For the text-containing cell, return its midpoint in (X, Y) coordinate format. 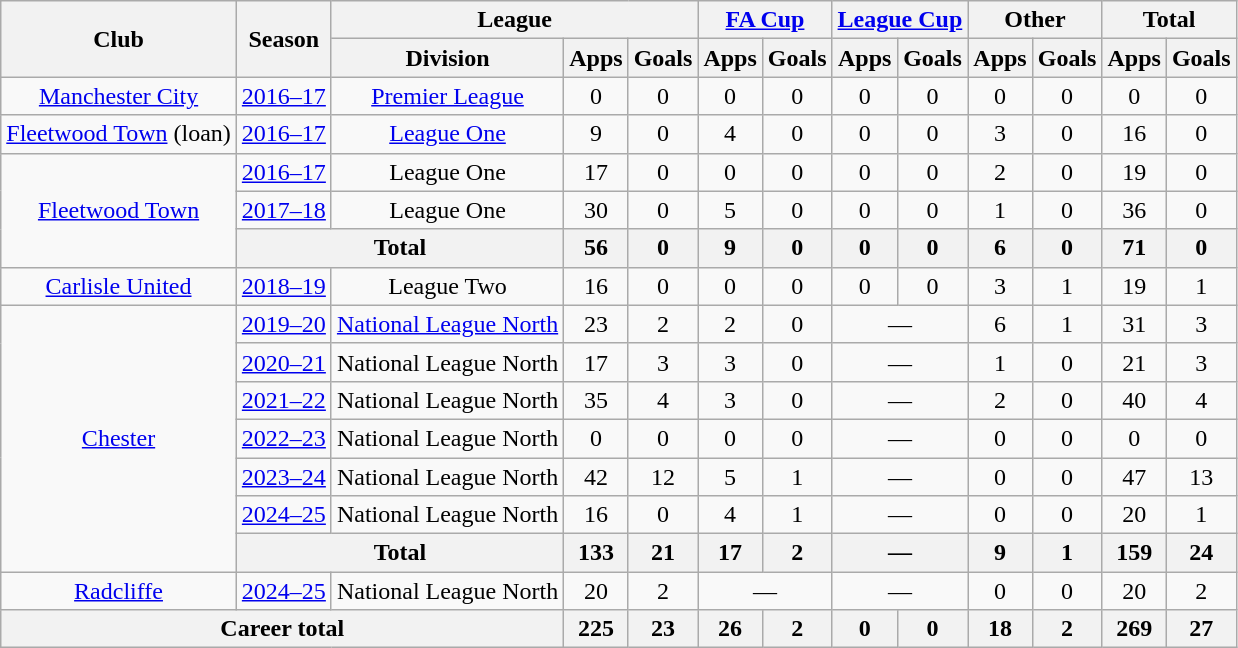
42 (596, 477)
League (514, 20)
League Two (447, 286)
Chester (119, 438)
Career total (282, 629)
71 (1134, 248)
26 (730, 629)
40 (1134, 400)
Club (119, 39)
Fleetwood Town (loan) (119, 134)
36 (1134, 210)
30 (596, 210)
18 (1000, 629)
Other (1035, 20)
FA Cup (765, 20)
League Cup (900, 20)
133 (596, 553)
47 (1134, 477)
2020–21 (284, 362)
Carlisle United (119, 286)
2021–22 (284, 400)
Fleetwood Town (119, 210)
Division (447, 58)
13 (1201, 477)
Manchester City (119, 96)
225 (596, 629)
2022–23 (284, 438)
269 (1134, 629)
Radcliffe (119, 591)
35 (596, 400)
2018–19 (284, 286)
159 (1134, 553)
12 (663, 477)
27 (1201, 629)
31 (1134, 324)
Season (284, 39)
2017–18 (284, 210)
56 (596, 248)
24 (1201, 553)
Premier League (447, 96)
2019–20 (284, 324)
2023–24 (284, 477)
